Search for the cell housing the specified text and yield its (x, y) center coordinate. 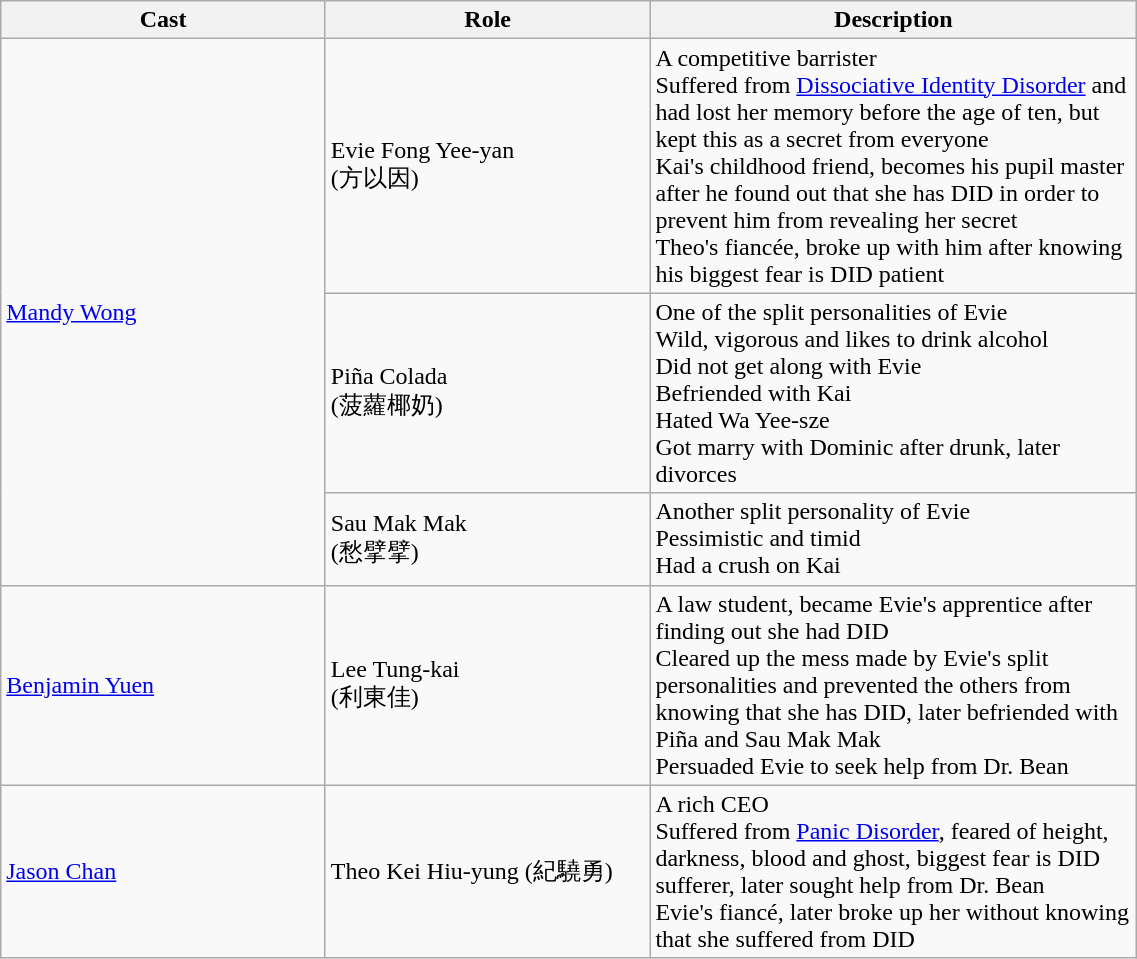
Jason Chan (164, 872)
Theo Kei Hiu-yung (紀驍勇) (488, 872)
Benjamin Yuen (164, 685)
Piña Colada (菠蘿椰奶) (488, 393)
Role (488, 20)
Lee Tung-kai (利東佳) (488, 685)
Another split personality of Evie Pessimistic and timid Had a crush on Kai (894, 539)
Mandy Wong (164, 312)
Evie Fong Yee-yan (方以因) (488, 166)
Description (894, 20)
Cast (164, 20)
Sau Mak Mak (愁擘擘) (488, 539)
